Detect which cell encompasses the target text, then output its [X, Y] center coordinate. 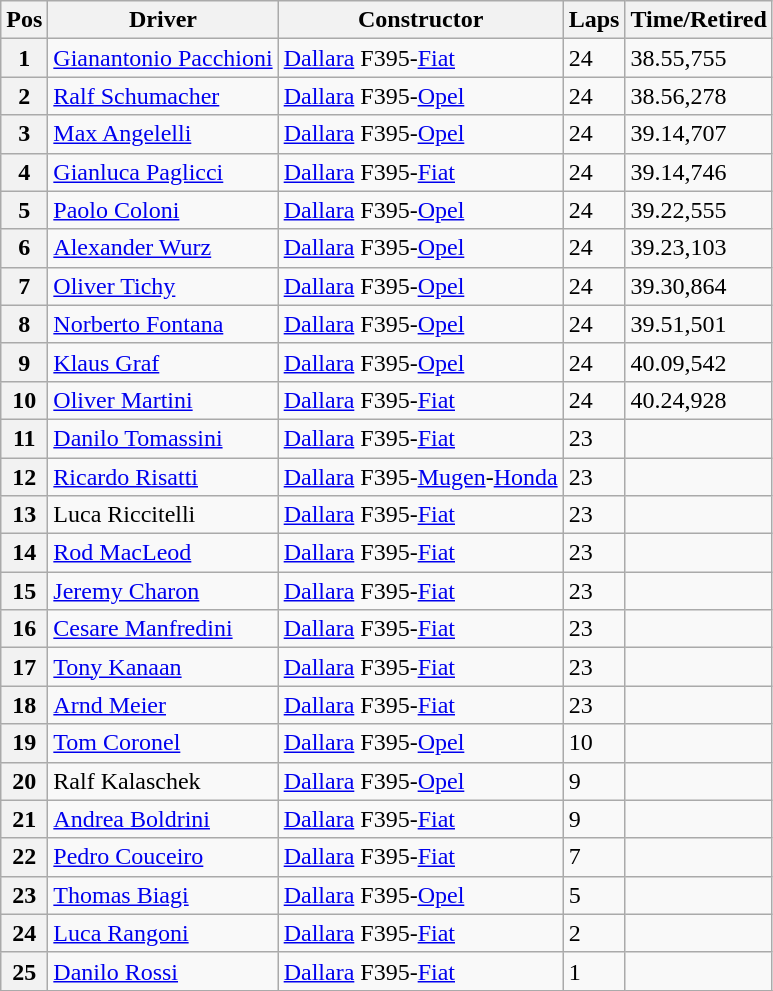
Pedro Couceiro [163, 857]
40.09,542 [698, 362]
Luca Rangoni [163, 933]
Andrea Boldrini [163, 819]
Oliver Martini [163, 400]
Alexander Wurz [163, 248]
Ralf Schumacher [163, 96]
Pos [24, 20]
Jeremy Charon [163, 591]
4 [24, 172]
Arnd Meier [163, 705]
Gianantonio Pacchioni [163, 58]
25 [24, 971]
Constructor [420, 20]
19 [24, 743]
Time/Retired [698, 20]
Klaus Graf [163, 362]
Ralf Kalaschek [163, 781]
40.24,928 [698, 400]
Ricardo Risatti [163, 477]
Danilo Tomassini [163, 438]
Norberto Fontana [163, 324]
Tony Kanaan [163, 667]
Luca Riccitelli [163, 515]
14 [24, 553]
39.14,707 [698, 134]
39.22,555 [698, 210]
20 [24, 781]
17 [24, 667]
Thomas Biagi [163, 895]
11 [24, 438]
39.14,746 [698, 172]
Cesare Manfredini [163, 629]
Max Angelelli [163, 134]
39.30,864 [698, 286]
Laps [594, 20]
Rod MacLeod [163, 553]
12 [24, 477]
39.51,501 [698, 324]
13 [24, 515]
16 [24, 629]
Dallara F395-Mugen-Honda [420, 477]
Oliver Tichy [163, 286]
21 [24, 819]
6 [24, 248]
15 [24, 591]
Driver [163, 20]
39.23,103 [698, 248]
Tom Coronel [163, 743]
Gianluca Paglicci [163, 172]
Paolo Coloni [163, 210]
38.56,278 [698, 96]
18 [24, 705]
Danilo Rossi [163, 971]
8 [24, 324]
38.55,755 [698, 58]
22 [24, 857]
3 [24, 134]
